Provide the [X, Y] coordinate of the cell's center where the given text is located.  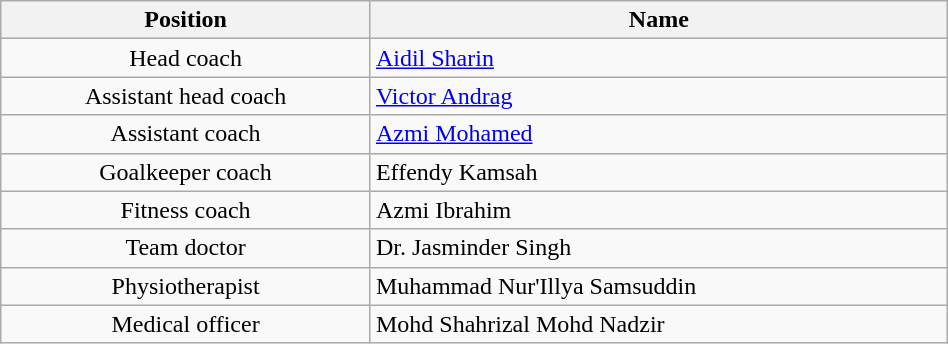
Aidil Sharin [658, 58]
Azmi Ibrahim [658, 210]
Dr. Jasminder Singh [658, 248]
Team doctor [186, 248]
Head coach [186, 58]
Fitness coach [186, 210]
Goalkeeper coach [186, 172]
Azmi Mohamed [658, 134]
Name [658, 20]
Position [186, 20]
Effendy Kamsah [658, 172]
Assistant head coach [186, 96]
Muhammad Nur'Illya Samsuddin [658, 286]
Assistant coach [186, 134]
Victor Andrag [658, 96]
Mohd Shahrizal Mohd Nadzir [658, 324]
Physiotherapist [186, 286]
Medical officer [186, 324]
